For the text-containing cell, return its midpoint in [X, Y] coordinate format. 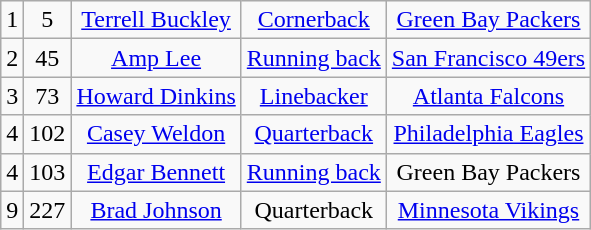
San Francisco 49ers [488, 58]
Amp Lee [156, 58]
2 [12, 58]
Casey Weldon [156, 134]
Philadelphia Eagles [488, 134]
102 [48, 134]
Atlanta Falcons [488, 96]
73 [48, 96]
3 [12, 96]
1 [12, 20]
5 [48, 20]
Brad Johnson [156, 210]
227 [48, 210]
Cornerback [314, 20]
Edgar Bennett [156, 172]
103 [48, 172]
Minnesota Vikings [488, 210]
Terrell Buckley [156, 20]
45 [48, 58]
Howard Dinkins [156, 96]
9 [12, 210]
Linebacker [314, 96]
